Locate the cell with the specified text and output its [x, y] center coordinate. 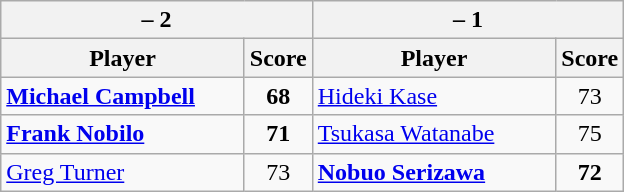
Hideki Kase [434, 96]
71 [278, 134]
72 [590, 172]
Frank Nobilo [123, 134]
Nobuo Serizawa [434, 172]
– 1 [468, 20]
Tsukasa Watanabe [434, 134]
68 [278, 96]
75 [590, 134]
Michael Campbell [123, 96]
Greg Turner [123, 172]
– 2 [157, 20]
